Provide the [x, y] coordinate of the cell's center where the given text is located.  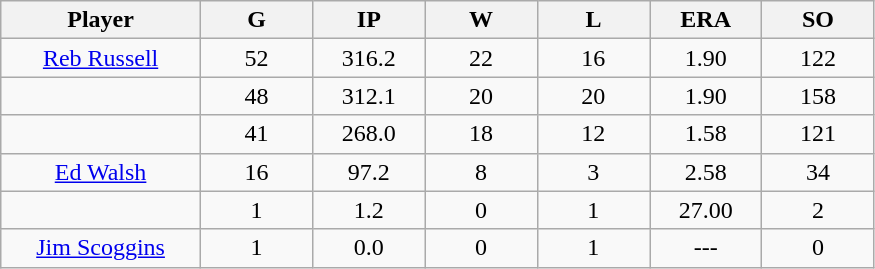
Reb Russell [101, 58]
8 [481, 172]
IP [369, 20]
97.2 [369, 172]
Player [101, 20]
52 [256, 58]
G [256, 20]
L [593, 20]
316.2 [369, 58]
18 [481, 134]
12 [593, 134]
121 [818, 134]
Jim Scoggins [101, 248]
ERA [706, 20]
122 [818, 58]
SO [818, 20]
22 [481, 58]
158 [818, 96]
0.0 [369, 248]
Ed Walsh [101, 172]
2 [818, 210]
34 [818, 172]
27.00 [706, 210]
1.2 [369, 210]
W [481, 20]
1.58 [706, 134]
41 [256, 134]
48 [256, 96]
2.58 [706, 172]
312.1 [369, 96]
268.0 [369, 134]
3 [593, 172]
--- [706, 248]
